Capture the cell that displays the provided text and extract its [x, y] central coordinate. 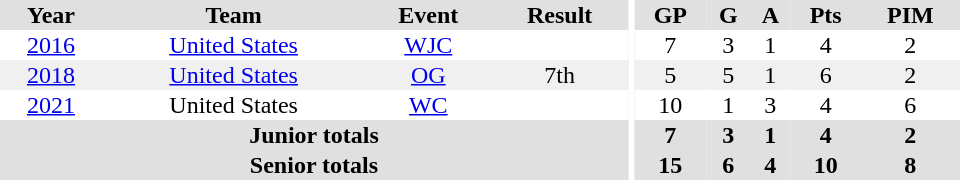
2018 [51, 75]
Senior totals [314, 165]
Team [234, 15]
Event [428, 15]
Pts [826, 15]
Result [560, 15]
8 [910, 165]
PIM [910, 15]
2021 [51, 105]
GP [670, 15]
OG [428, 75]
7th [560, 75]
15 [670, 165]
Year [51, 15]
G [728, 15]
A [770, 15]
WJC [428, 45]
2016 [51, 45]
Junior totals [314, 135]
WC [428, 105]
